Capture the cell that displays the provided text and extract its [x, y] central coordinate. 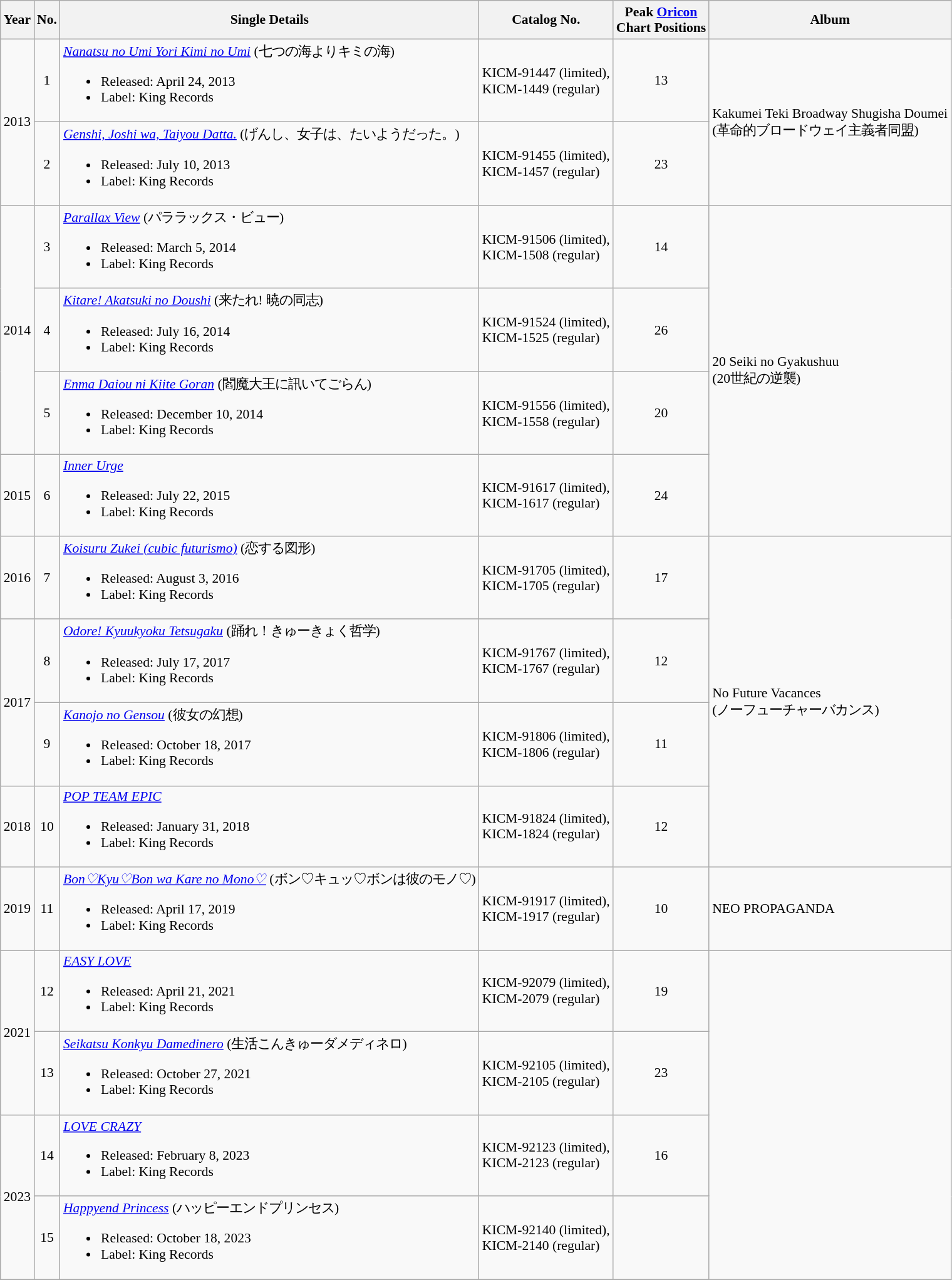
Single Details [269, 20]
9 [47, 744]
Inner UrgeReleased: July 22, 2015Label: King Records [269, 496]
20 Seiki no Gyakushuu(20世紀の逆襲) [830, 371]
KICM-91806 (limited),KICM-1806 (regular) [546, 744]
1 [47, 80]
EASY LOVEReleased: April 21, 2021Label: King Records [269, 991]
Kitare! Akatsuki no Doushi (来たれ! 暁の同志)Released: July 16, 2014Label: King Records [269, 331]
KICM-91455 (limited),KICM-1457 (regular) [546, 164]
Peak OriconChart Positions [661, 20]
Nanatsu no Umi Yori Kimi no Umi (七つの海よりキミの海)Released: April 24, 2013Label: King Records [269, 80]
KICM-91447 (limited),KICM-1449 (regular) [546, 80]
2015 [18, 496]
Kanojo no Gensou (彼女の幻想)Released: October 18, 2017Label: King Records [269, 744]
26 [661, 331]
15 [47, 1238]
KICM-91506 (limited),KICM-1508 (regular) [546, 247]
KICM-91917 (limited),KICM-1917 (regular) [546, 908]
NEO PROPAGANDA [830, 908]
20 [661, 414]
POP TEAM EPICReleased: January 31, 2018Label: King Records [269, 826]
5 [47, 414]
2017 [18, 703]
Seikatsu Konkyu Damedinero (生活こんきゅーダメディネロ)Released: October 27, 2021Label: King Records [269, 1074]
3 [47, 247]
Year [18, 20]
KICM-91556 (limited),KICM-1558 (regular) [546, 414]
KICM-91824 (limited),KICM-1824 (regular) [546, 826]
2014 [18, 330]
24 [661, 496]
Album [830, 20]
2021 [18, 1033]
KICM-91617 (limited),KICM-1617 (regular) [546, 496]
KICM-92079 (limited),KICM-2079 (regular) [546, 991]
Parallax View (パララックス・ビュー)Released: March 5, 2014Label: King Records [269, 247]
4 [47, 331]
Genshi, Joshi wa, Taiyou Datta. (げんし、女子は、たいようだった。)Released: July 10, 2013Label: King Records [269, 164]
LOVE CRAZYReleased: February 8, 2023Label: King Records [269, 1156]
2013 [18, 122]
KICM-92105 (limited),KICM-2105 (regular) [546, 1074]
KICM-91705 (limited),KICM-1705 (regular) [546, 578]
Catalog No. [546, 20]
2019 [18, 908]
KICM-91524 (limited),KICM-1525 (regular) [546, 331]
17 [661, 578]
2018 [18, 826]
Kakumei Teki Broadway Shugisha Doumei(革命的ブロードウェイ主義者同盟) [830, 122]
7 [47, 578]
No Future Vacances(ノーフューチャーバカンス) [830, 702]
2 [47, 164]
Odore! Kyuukyoku Tetsugaku (踊れ！きゅーきょく哲学)Released: July 17, 2017Label: King Records [269, 662]
Enma Daiou ni Kiite Goran (閻魔大王に訊いてごらん)Released: December 10, 2014Label: King Records [269, 414]
Bon♡Kyu♡Bon wa Kare no Mono♡ (ボン♡キュッ♡ボンは彼のモノ♡)Released: April 17, 2019Label: King Records [269, 908]
Happyend Princess (ハッピーエンドプリンセス)Released: October 18, 2023Label: King Records [269, 1238]
2023 [18, 1198]
Koisuru Zukei (cubic futurismo) (恋する図形)Released: August 3, 2016Label: King Records [269, 578]
KICM-92140 (limited),KICM-2140 (regular) [546, 1238]
8 [47, 662]
16 [661, 1156]
19 [661, 991]
KICM-92123 (limited),KICM-2123 (regular) [546, 1156]
KICM-91767 (limited),KICM-1767 (regular) [546, 662]
No. [47, 20]
2016 [18, 578]
6 [47, 496]
